Pinpoint the cell where the given text exists, returning its [x, y] midpoint coordinate. 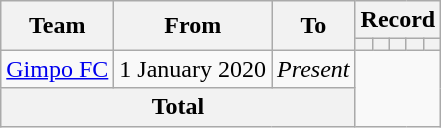
Record [398, 20]
Gimpo FC [58, 69]
Total [178, 107]
1 January 2020 [193, 69]
From [193, 26]
Present [314, 69]
To [314, 26]
Team [58, 26]
